Detect which cell encompasses the target text, then output its [X, Y] center coordinate. 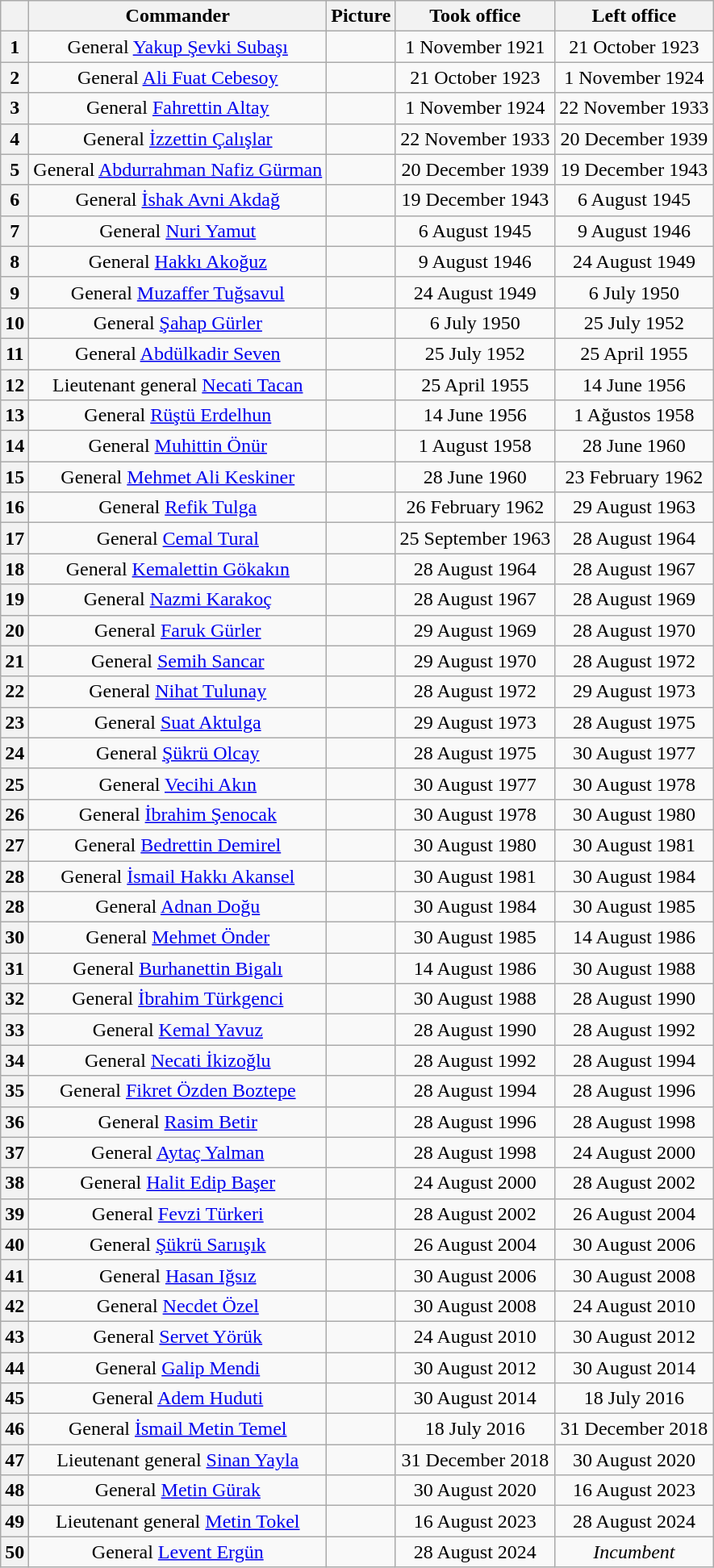
General Suat Aktulga [177, 722]
10 [15, 323]
2 [15, 77]
General Hasan Iğsız [177, 1275]
General Abdülkadir Seven [177, 353]
42 [15, 1306]
39 [15, 1214]
General Şükrü Olcay [177, 753]
General Nihat Tulunay [177, 692]
26 [15, 814]
50 [15, 1552]
General Necati İkizoğlu [177, 1060]
General Mehmet Ali Keskiner [177, 477]
General Adem Huduti [177, 1399]
29 August 1970 [475, 661]
13 [15, 416]
29 August 1963 [634, 508]
40 [15, 1244]
35 [15, 1091]
General Kemalettin Gökakın [177, 569]
General İbrahim Türkgenci [177, 999]
General Mehmet Önder [177, 938]
47 [15, 1460]
28 August 1969 [634, 600]
General İshak Avni Akdağ [177, 200]
26 February 1962 [475, 508]
General Servet Yörük [177, 1336]
14 [15, 446]
17 [15, 538]
General İsmail Metin Temel [177, 1429]
38 [15, 1183]
General Rüştü Erdelhun [177, 416]
16 [15, 508]
7 [15, 231]
34 [15, 1060]
Lieutenant general Necati Tacan [177, 385]
31 [15, 968]
30 [15, 938]
8 [15, 261]
General Nazmi Karakoç [177, 600]
General Aytaç Yalman [177, 1152]
1 August 1958 [475, 446]
General Galip Mendi [177, 1368]
Picture [361, 16]
Incumbent [634, 1552]
15 [15, 477]
General Şahap Gürler [177, 323]
Commander [177, 16]
Lieutenant general Metin Tokel [177, 1521]
5 [15, 169]
General Nuri Yamut [177, 231]
General Metin Gürak [177, 1491]
General Faruk Gürler [177, 630]
General İbrahim Şenocak [177, 814]
36 [15, 1122]
General Levent Ergün [177, 1552]
43 [15, 1336]
General Burhanettin Bigalı [177, 968]
General Refik Tulga [177, 508]
11 [15, 353]
General Halit Edip Başer [177, 1183]
General Vecihi Akın [177, 784]
General Ali Fuat Cebesoy [177, 77]
General Muzaffer Tuğsavul [177, 292]
27 [15, 845]
General Kemal Yavuz [177, 1030]
23 [15, 722]
General Necdet Özel [177, 1306]
22 [15, 692]
33 [15, 1030]
General Fikret Özden Boztepe [177, 1091]
Lieutenant general Sinan Yayla [177, 1460]
32 [15, 999]
19 [15, 600]
General Rasim Betir [177, 1122]
20 [15, 630]
37 [15, 1152]
6 [15, 200]
46 [15, 1429]
General İsmail Hakkı Akansel [177, 876]
25 September 1963 [475, 538]
21 [15, 661]
General İzzettin Çalışlar [177, 139]
23 February 1962 [634, 477]
18 [15, 569]
12 [15, 385]
General Yakup Şevki Subaşı [177, 47]
44 [15, 1368]
General Bedrettin Demirel [177, 845]
General Fahrettin Altay [177, 108]
49 [15, 1521]
24 [15, 753]
General Cemal Tural [177, 538]
3 [15, 108]
General Abdurrahman Nafiz Gürman [177, 169]
1 [15, 47]
1 Ağustos 1958 [634, 416]
General Hakkı Akoğuz [177, 261]
General Semih Sancar [177, 661]
28 August 1970 [634, 630]
29 August 1969 [475, 630]
General Muhittin Önür [177, 446]
1 November 1921 [475, 47]
General Adnan Doğu [177, 907]
General Fevzi Türkeri [177, 1214]
48 [15, 1491]
Left office [634, 16]
25 [15, 784]
Took office [475, 16]
General Şükrü Sarıışık [177, 1244]
4 [15, 139]
41 [15, 1275]
9 [15, 292]
45 [15, 1399]
